Identify which cell holds the provided text, then report its [X, Y] central coordinate. 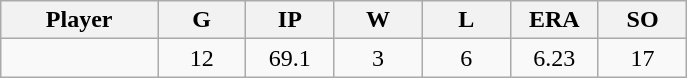
SO [642, 20]
Player [80, 20]
3 [378, 58]
12 [202, 58]
69.1 [290, 58]
6 [466, 58]
ERA [554, 20]
IP [290, 20]
L [466, 20]
W [378, 20]
17 [642, 58]
6.23 [554, 58]
G [202, 20]
